Extract the (X, Y) coordinate from the center of the cell holding the provided text.  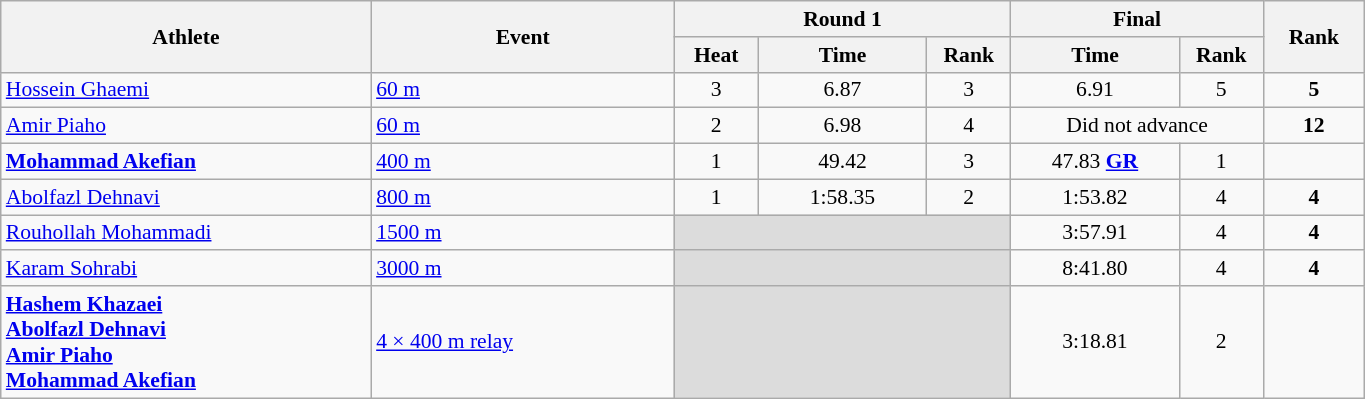
3000 m (522, 269)
Athlete (186, 36)
3:18.81 (1095, 342)
3:57.91 (1095, 233)
800 m (522, 197)
Hossein Ghaemi (186, 90)
1500 m (522, 233)
Heat (716, 55)
Amir Piaho (186, 126)
6.91 (1095, 90)
12 (1314, 126)
49.42 (842, 162)
Did not advance (1138, 126)
Karam Sohrabi (186, 269)
Abolfazl Dehnavi (186, 197)
Final (1138, 19)
4 × 400 m relay (522, 342)
Hashem KhazaeiAbolfazl DehnaviAmir PiahoMohammad Akefian (186, 342)
400 m (522, 162)
Mohammad Akefian (186, 162)
1:58.35 (842, 197)
6.98 (842, 126)
Rouhollah Mohammadi (186, 233)
6.87 (842, 90)
Event (522, 36)
8:41.80 (1095, 269)
Round 1 (842, 19)
47.83 GR (1095, 162)
1:53.82 (1095, 197)
